Return the (x, y) coordinate for the center point of the cell that contains the specified text.  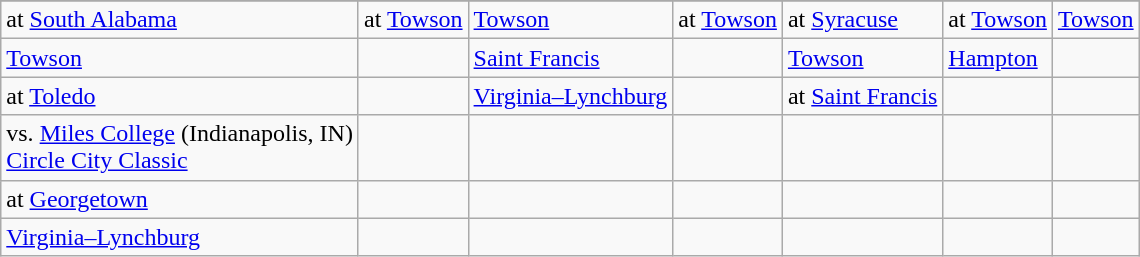
Saint Francis (570, 58)
at Georgetown (180, 199)
at Toledo (180, 96)
at South Alabama (180, 20)
at Syracuse (862, 20)
at Saint Francis (862, 96)
vs. Miles College (Indianapolis, IN)Circle City Classic (180, 148)
Hampton (998, 58)
